Detect which cell encompasses the target text, then output its (x, y) center coordinate. 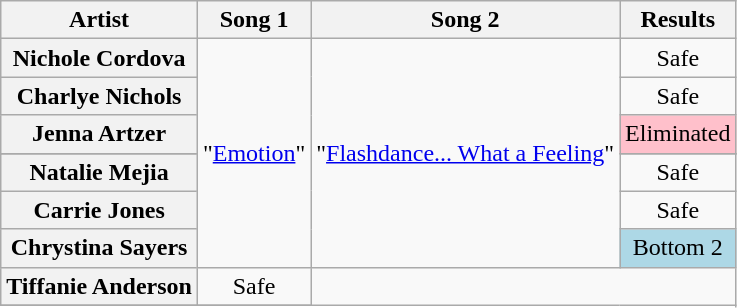
Results (678, 20)
Artist (100, 20)
Eliminated (678, 134)
Song 2 (466, 20)
Nichole Cordova (100, 58)
"Flashdance... What a Feeling" (466, 153)
"Emotion" (254, 153)
Bottom 2 (678, 248)
Tiffanie Anderson (100, 286)
Natalie Mejia (100, 172)
Jenna Artzer (100, 134)
Song 1 (254, 20)
Carrie Jones (100, 210)
Chrystina Sayers (100, 248)
Charlye Nichols (100, 96)
